Scan for the cell matching the given text and deliver its [X, Y] coordinate at center. 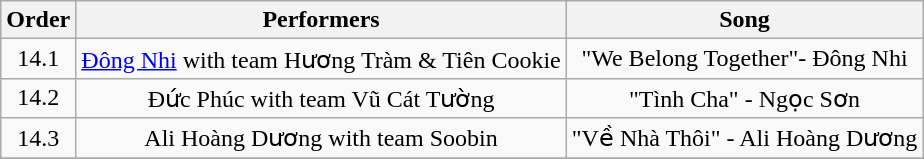
14.1 [38, 59]
14.2 [38, 98]
Ali Hoàng Dương with team Soobin [321, 138]
Order [38, 20]
"Tình Cha" - Ngọc Sơn [744, 98]
Song [744, 20]
"We Belong Together"- Đông Nhi [744, 59]
14.3 [38, 138]
Đức Phúc with team Vũ Cát Tường [321, 98]
Performers [321, 20]
Đông Nhi with team Hương Tràm & Tiên Cookie [321, 59]
"Về Nhà Thôi" - Ali Hoàng Dương [744, 138]
